Locate the cell with the specified text and output its [X, Y] center coordinate. 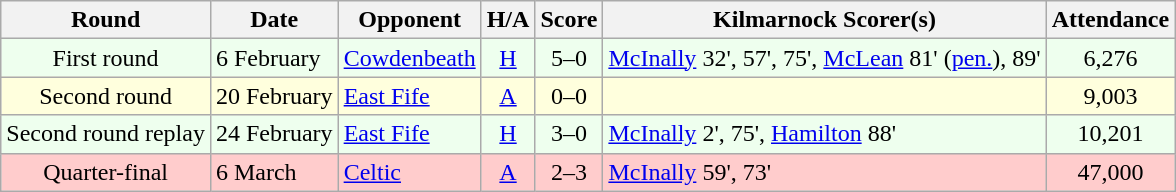
20 February [274, 96]
24 February [274, 134]
Round [106, 20]
Cowdenbeath [410, 58]
5–0 [569, 58]
Opponent [410, 20]
6 March [274, 172]
10,201 [1110, 134]
2–3 [569, 172]
47,000 [1110, 172]
McInally 59', 73' [824, 172]
Kilmarnock Scorer(s) [824, 20]
Quarter-final [106, 172]
McInally 32', 57', 75', McLean 81' (pen.), 89' [824, 58]
H/A [508, 20]
Attendance [1110, 20]
Celtic [410, 172]
First round [106, 58]
0–0 [569, 96]
6 February [274, 58]
Score [569, 20]
3–0 [569, 134]
Second round [106, 96]
9,003 [1110, 96]
McInally 2', 75', Hamilton 88' [824, 134]
Second round replay [106, 134]
Date [274, 20]
6,276 [1110, 58]
